Identify which cell holds the provided text, then report its [x, y] central coordinate. 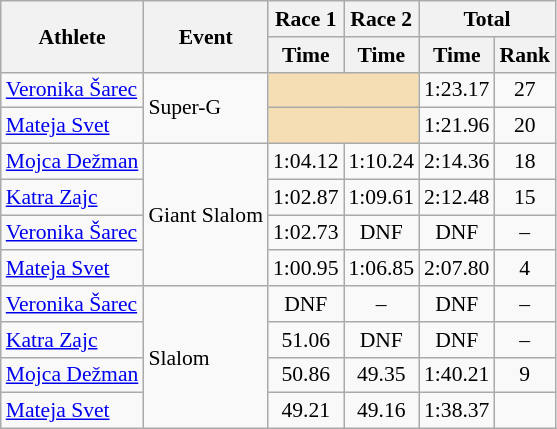
1:10.24 [382, 162]
Athlete [72, 36]
20 [524, 126]
4 [524, 269]
Slalom [206, 357]
1:09.61 [382, 197]
Giant Slalom [206, 215]
1:21.96 [456, 126]
1:02.87 [306, 197]
2:14.36 [456, 162]
Event [206, 36]
49.16 [382, 411]
1:38.37 [456, 411]
27 [524, 90]
Race 2 [382, 19]
49.21 [306, 411]
1:04.12 [306, 162]
15 [524, 197]
1:06.85 [382, 269]
50.86 [306, 375]
1:40.21 [456, 375]
Total [487, 19]
1:00.95 [306, 269]
Race 1 [306, 19]
51.06 [306, 340]
Rank [524, 55]
49.35 [382, 375]
1:02.73 [306, 233]
1:23.17 [456, 90]
9 [524, 375]
2:12.48 [456, 197]
2:07.80 [456, 269]
18 [524, 162]
Super-G [206, 108]
